Output the (x, y) coordinate of the center of the cell containing the given text.  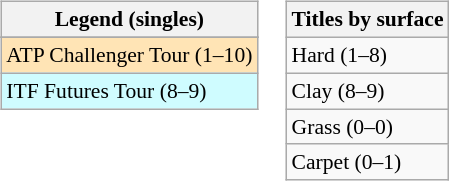
Carpet (0–1) (368, 162)
Legend (singles) (129, 20)
Titles by surface (368, 20)
Clay (8–9) (368, 91)
ITF Futures Tour (8–9) (129, 91)
Hard (1–8) (368, 55)
ATP Challenger Tour (1–10) (129, 55)
Grass (0–0) (368, 127)
